Return the [x, y] coordinate for the center point of the cell that contains the specified text.  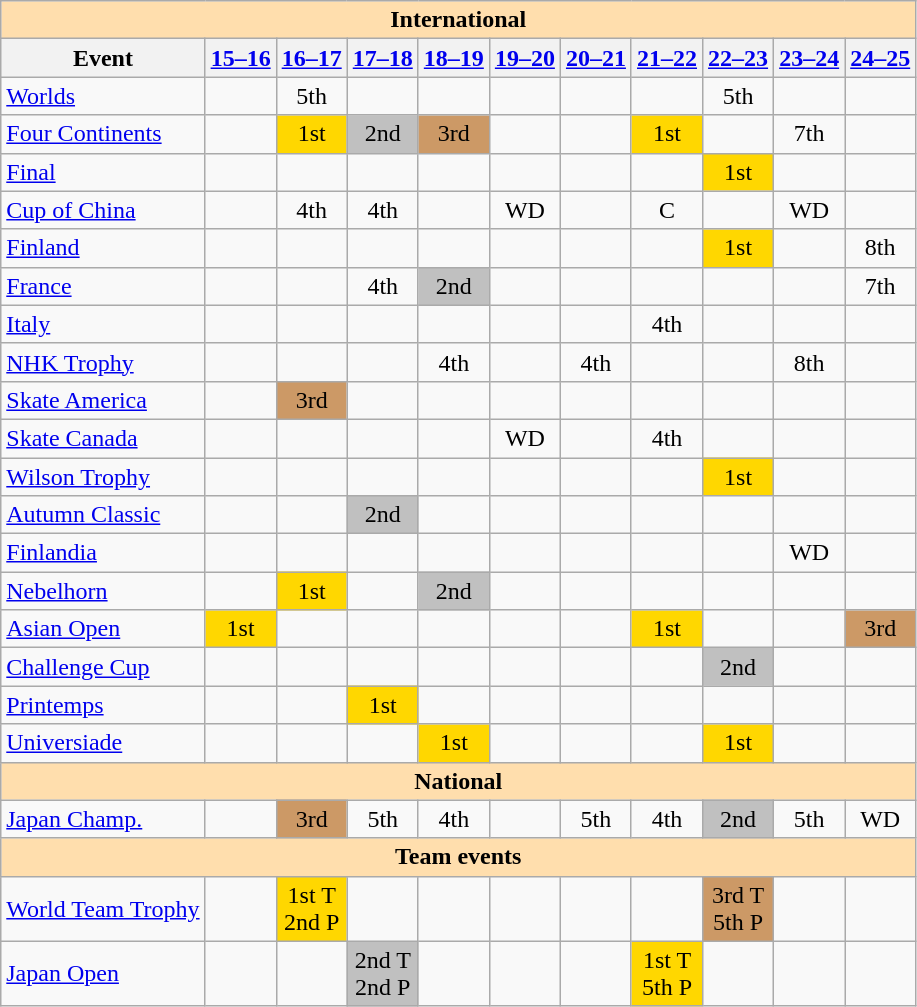
Worlds [103, 96]
Asian Open [103, 629]
International [458, 20]
Autumn Classic [103, 515]
21–22 [666, 58]
15–16 [240, 58]
Challenge Cup [103, 667]
1st T 5th P [666, 974]
Wilson Trophy [103, 477]
Cup of China [103, 210]
National [458, 781]
Finland [103, 248]
Skate America [103, 400]
Japan Open [103, 974]
NHK Trophy [103, 362]
Four Continents [103, 134]
17–18 [382, 58]
16–17 [312, 58]
France [103, 286]
Printemps [103, 705]
Nebelhorn [103, 591]
Team events [458, 857]
19–20 [524, 58]
22–23 [738, 58]
23–24 [810, 58]
2nd T 2nd P [382, 974]
Event [103, 58]
Japan Champ. [103, 819]
Universiade [103, 743]
1st T 2nd P [312, 908]
3rd T 5th P [738, 908]
Final [103, 172]
C [666, 210]
18–19 [454, 58]
Italy [103, 324]
World Team Trophy [103, 908]
20–21 [596, 58]
Skate Canada [103, 438]
Finlandia [103, 553]
24–25 [880, 58]
